From the cell containing the given text, extract its center point as [X, Y] coordinate. 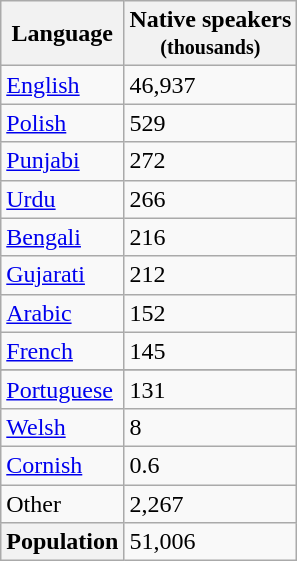
Bengali [62, 237]
212 [210, 275]
Cornish [62, 465]
8 [210, 427]
529 [210, 123]
Punjabi [62, 161]
51,006 [210, 542]
Other [62, 503]
145 [210, 351]
131 [210, 389]
152 [210, 313]
Welsh [62, 427]
Portuguese [62, 389]
Gujarati [62, 275]
English [62, 85]
46,937 [210, 85]
216 [210, 237]
272 [210, 161]
Population [62, 542]
Native speakers(thousands) [210, 34]
French [62, 351]
Arabic [62, 313]
266 [210, 199]
2,267 [210, 503]
Urdu [62, 199]
0.6 [210, 465]
Polish [62, 123]
Language [62, 34]
